Detect which cell encompasses the target text, then output its (x, y) center coordinate. 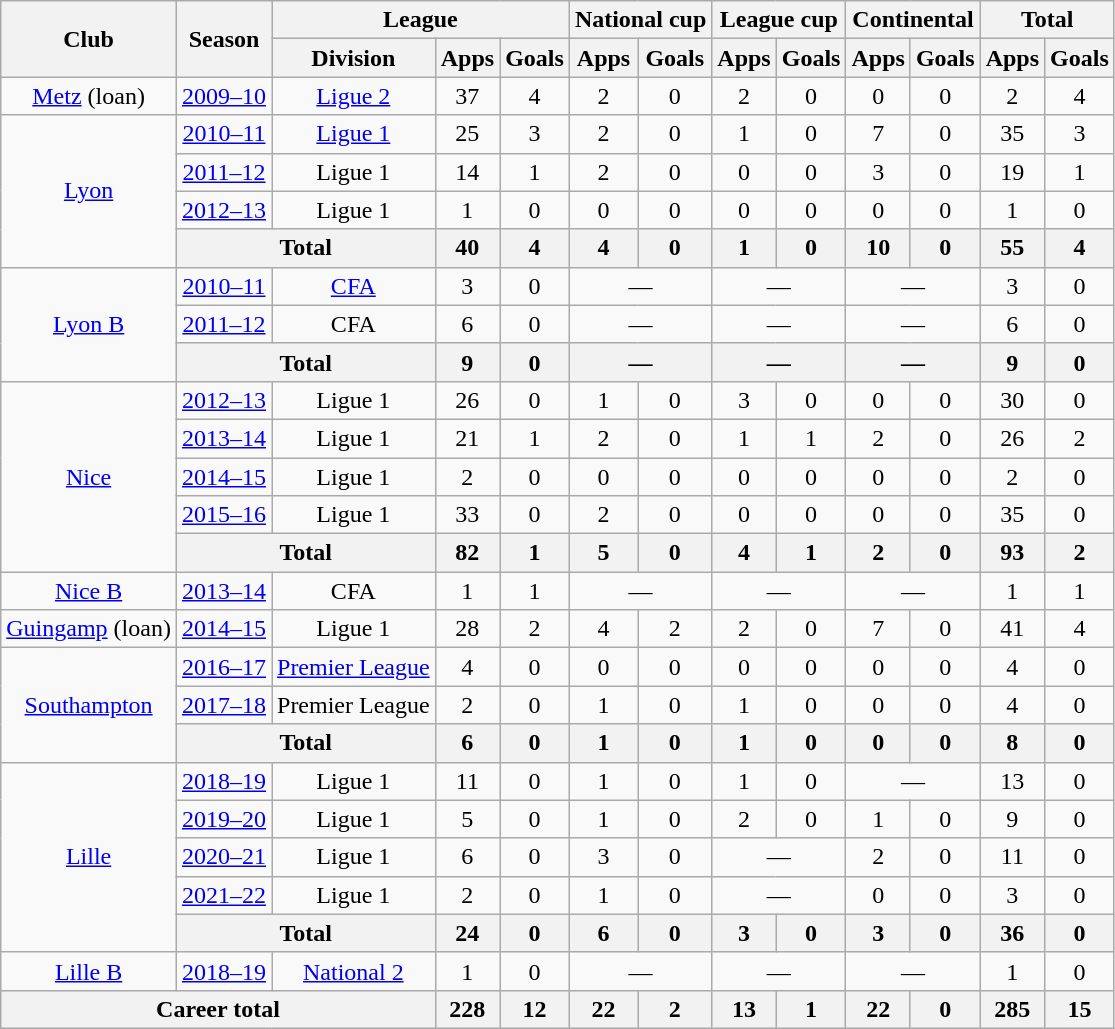
Ligue 2 (354, 96)
15 (1080, 1009)
Lyon B (89, 324)
41 (1012, 629)
Guingamp (loan) (89, 629)
National cup (640, 20)
36 (1012, 933)
2020–21 (224, 857)
8 (1012, 743)
10 (878, 248)
Career total (218, 1009)
82 (467, 553)
2021–22 (224, 895)
League cup (779, 20)
2016–17 (224, 667)
2009–10 (224, 96)
33 (467, 515)
285 (1012, 1009)
Nice B (89, 591)
Lille B (89, 971)
Nice (89, 476)
25 (467, 134)
228 (467, 1009)
14 (467, 172)
37 (467, 96)
28 (467, 629)
Southampton (89, 705)
Season (224, 39)
Division (354, 58)
19 (1012, 172)
12 (535, 1009)
2015–16 (224, 515)
30 (1012, 400)
Lyon (89, 191)
21 (467, 438)
40 (467, 248)
2017–18 (224, 705)
League (421, 20)
Club (89, 39)
93 (1012, 553)
24 (467, 933)
2019–20 (224, 819)
National 2 (354, 971)
Lille (89, 857)
Metz (loan) (89, 96)
55 (1012, 248)
Continental (913, 20)
